Capture the cell that displays the provided text and extract its (X, Y) central coordinate. 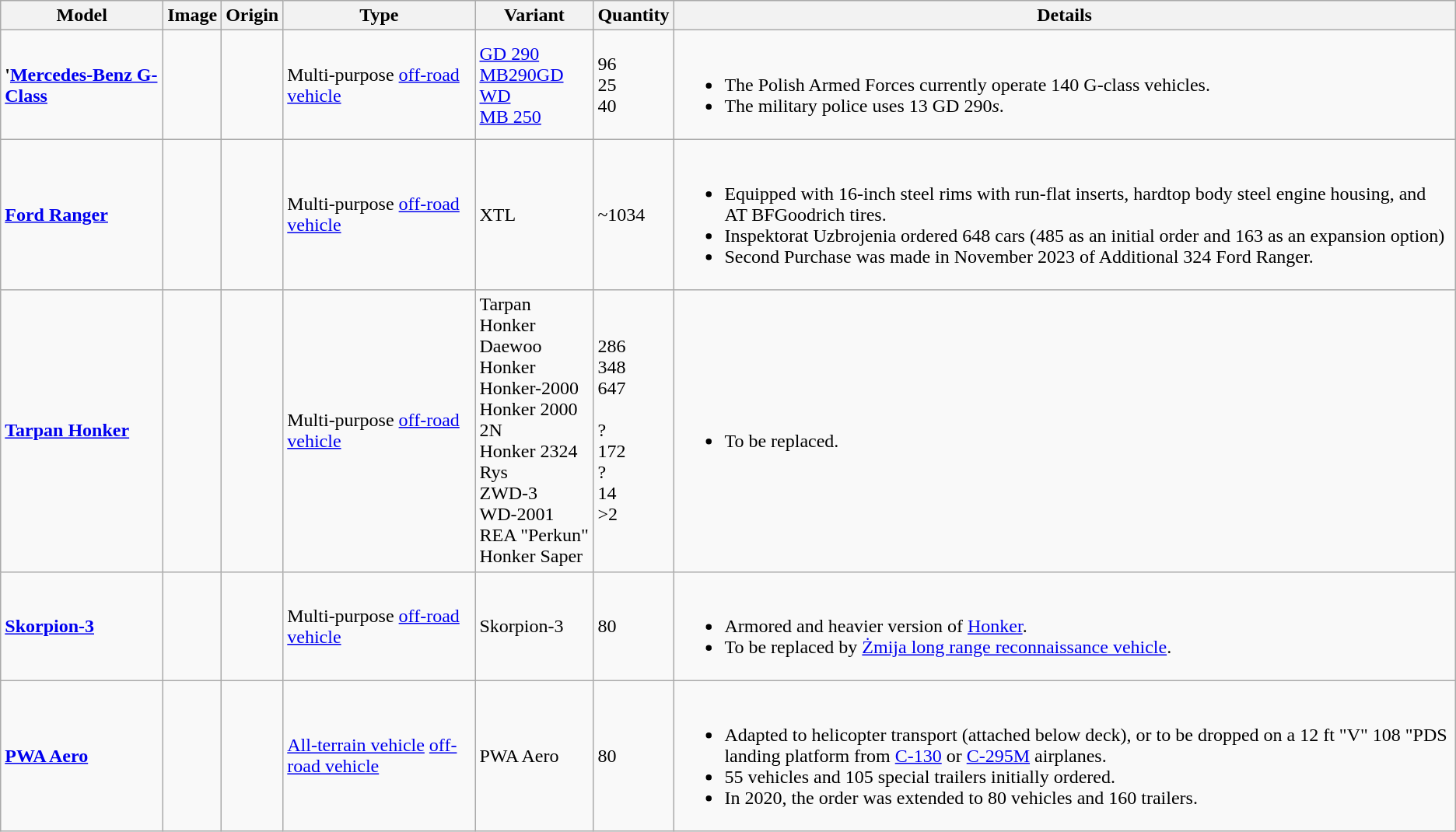
'Mercedes-Benz G-Class (82, 85)
Variant (534, 16)
Ford Ranger (82, 215)
Tarpan Honker Daewoo Honker Honker-2000 Honker 2000 2N Honker 2324 Rys ZWD-3 WD-2001 REA "Perkun" Honker Saper (534, 431)
Quantity (633, 16)
286 348 647 ? 172 ? 14 >2 (633, 431)
Details (1064, 16)
GD 290 MB290GD WD MB 250 (534, 85)
The Polish Armed Forces currently operate 140 G-class vehicles.The military police uses 13 GD 290s. (1064, 85)
Model (82, 16)
All-terrain vehicle off-road vehicle (380, 756)
Armored and heavier version of Honker.To be replaced by Żmija long range reconnaissance vehicle. (1064, 626)
Tarpan Honker (82, 431)
To be replaced. (1064, 431)
Type (380, 16)
XTL (534, 215)
~1034 (633, 215)
Image (193, 16)
96 25 40 (633, 85)
Origin (252, 16)
